Pinpoint the cell where the given text exists, returning its (x, y) midpoint coordinate. 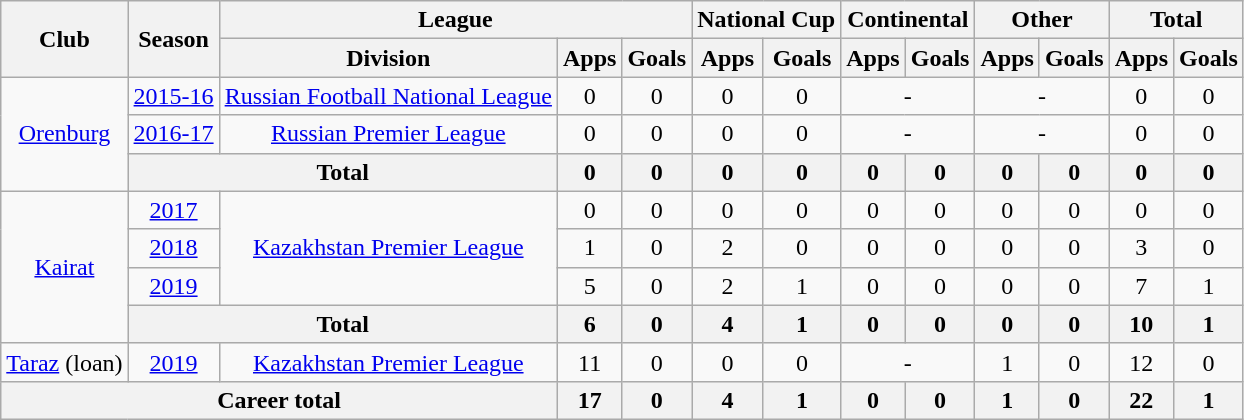
Continental (908, 20)
Orenburg (64, 134)
5 (589, 286)
2017 (174, 210)
11 (589, 362)
Russian Football National League (388, 96)
12 (1141, 362)
17 (589, 400)
22 (1141, 400)
Career total (280, 400)
10 (1141, 324)
2016-17 (174, 134)
2018 (174, 248)
Taraz (loan) (64, 362)
National Cup (766, 20)
2015-16 (174, 96)
Season (174, 39)
Russian Premier League (388, 134)
3 (1141, 248)
Other (1042, 20)
Division (388, 58)
League (456, 20)
6 (589, 324)
Club (64, 39)
7 (1141, 286)
Kairat (64, 267)
